Extract the [X, Y] coordinate from the center of the cell holding the provided text.  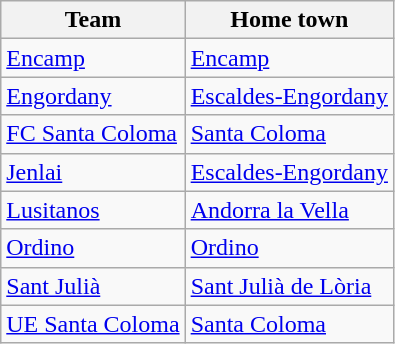
Home town [289, 20]
Lusitanos [93, 210]
Sant Julià [93, 286]
Team [93, 20]
Engordany [93, 96]
Sant Julià de Lòria [289, 286]
UE Santa Coloma [93, 324]
Andorra la Vella [289, 210]
FC Santa Coloma [93, 134]
Jenlai [93, 172]
